Search for the cell housing the specified text and yield its (X, Y) center coordinate. 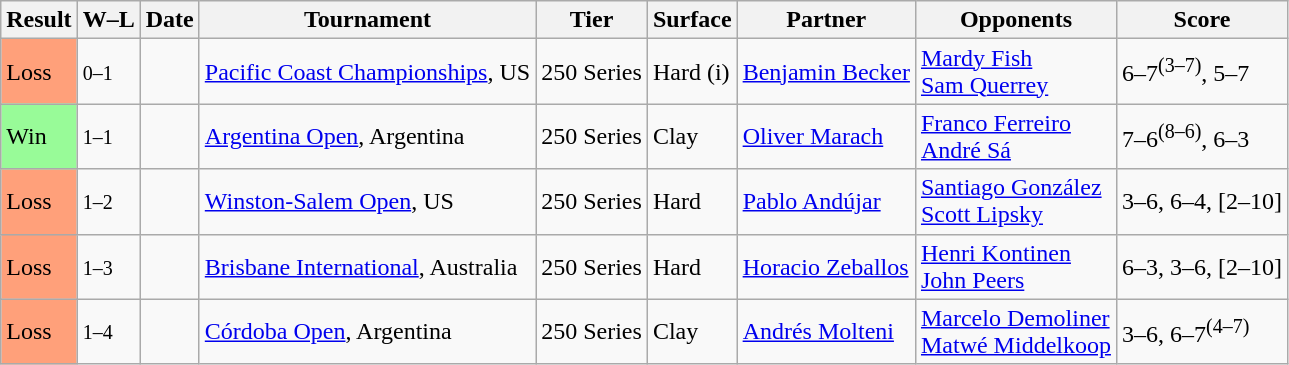
Benjamin Becker (826, 72)
Andrés Molteni (826, 332)
1–1 (108, 136)
Tier (592, 20)
Score (1202, 20)
Brisbane International, Australia (367, 266)
Surface (692, 20)
Mardy Fish Sam Querrey (1016, 72)
3–6, 6–4, [2–10] (1202, 202)
W–L (108, 20)
Marcelo Demoliner Matwé Middelkoop (1016, 332)
Oliver Marach (826, 136)
Result (39, 20)
Opponents (1016, 20)
Pacific Coast Championships, US (367, 72)
Hard (i) (692, 72)
Córdoba Open, Argentina (367, 332)
Franco Ferreiro André Sá (1016, 136)
3–6, 6–7(4–7) (1202, 332)
7–6(8–6), 6–3 (1202, 136)
0–1 (108, 72)
Santiago González Scott Lipsky (1016, 202)
Tournament (367, 20)
6–3, 3–6, [2–10] (1202, 266)
Pablo Andújar (826, 202)
1–4 (108, 332)
Winston-Salem Open, US (367, 202)
6–7(3–7), 5–7 (1202, 72)
1–2 (108, 202)
Horacio Zeballos (826, 266)
1–3 (108, 266)
Henri Kontinen John Peers (1016, 266)
Argentina Open, Argentina (367, 136)
Partner (826, 20)
Date (170, 20)
Win (39, 136)
